Identify which cell holds the provided text, then report its [x, y] central coordinate. 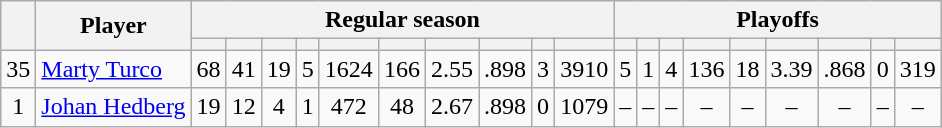
41 [244, 69]
Playoffs [778, 20]
3910 [584, 69]
472 [348, 107]
18 [748, 69]
12 [244, 107]
Marty Turco [114, 69]
68 [208, 69]
1624 [348, 69]
3 [544, 69]
48 [402, 107]
1079 [584, 107]
2.55 [452, 69]
.868 [844, 69]
2.67 [452, 107]
136 [706, 69]
Regular season [402, 20]
3.39 [792, 69]
166 [402, 69]
Johan Hedberg [114, 107]
319 [918, 69]
35 [18, 69]
Player [114, 26]
